Determine the (x, y) coordinate at the center of the cell enclosing the given text.  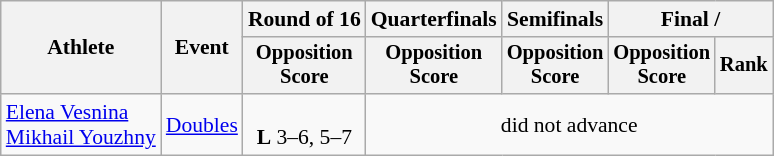
Quarterfinals (434, 19)
Doubles (202, 124)
Elena VesninaMikhail Youzhny (81, 124)
did not advance (570, 124)
Semifinals (556, 19)
Event (202, 48)
L 3–6, 5–7 (304, 124)
Round of 16 (304, 19)
Rank (744, 66)
Athlete (81, 48)
Final / (690, 19)
